Identify which cell holds the provided text, then report its (X, Y) central coordinate. 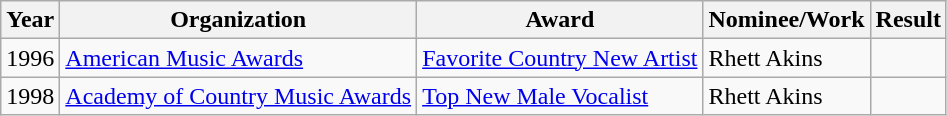
Nominee/Work (786, 20)
Academy of Country Music Awards (238, 96)
Favorite Country New Artist (560, 58)
1996 (30, 58)
Result (908, 20)
Top New Male Vocalist (560, 96)
Year (30, 20)
Organization (238, 20)
Award (560, 20)
American Music Awards (238, 58)
1998 (30, 96)
